Identify which cell holds the provided text, then report its (X, Y) central coordinate. 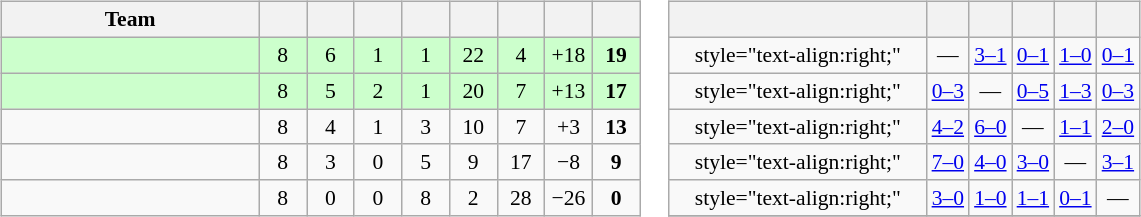
6 (330, 55)
2–0 (1118, 127)
22 (473, 55)
13 (616, 127)
19 (616, 55)
6–0 (990, 127)
+18 (569, 55)
Team (130, 20)
+13 (569, 91)
−8 (569, 162)
0–5 (1034, 91)
20 (473, 91)
4–0 (990, 162)
−26 (569, 198)
4–2 (948, 127)
+3 (569, 127)
28 (521, 198)
7–0 (948, 162)
1–3 (1076, 91)
10 (473, 127)
